Search for the cell housing the specified text and yield its [x, y] center coordinate. 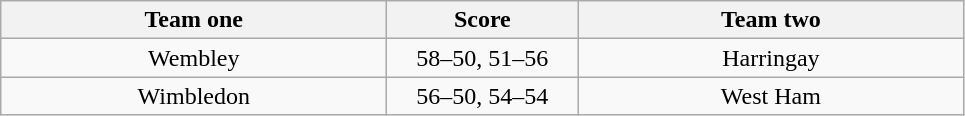
West Ham [771, 96]
Wembley [194, 58]
Score [482, 20]
Team two [771, 20]
58–50, 51–56 [482, 58]
Team one [194, 20]
Wimbledon [194, 96]
Harringay [771, 58]
56–50, 54–54 [482, 96]
